Locate the cell with the specified text and output its (X, Y) center coordinate. 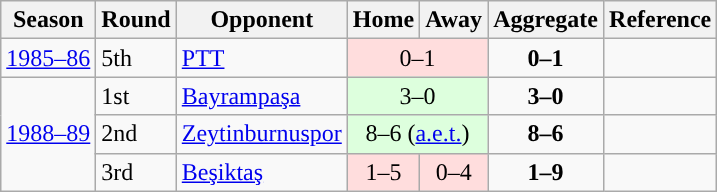
2nd (136, 134)
1985–86 (48, 58)
3rd (136, 172)
1988–89 (48, 134)
PTT (262, 58)
1–9 (546, 172)
Home (383, 20)
5th (136, 58)
Season (48, 20)
0–4 (454, 172)
8–6 (a.e.t.) (417, 134)
8–6 (546, 134)
Round (136, 20)
Zeytinburnuspor (262, 134)
Opponent (262, 20)
Aggregate (546, 20)
1–5 (383, 172)
Away (454, 20)
Bayrampaşa (262, 96)
Beşiktaş (262, 172)
Reference (660, 20)
1st (136, 96)
